Output the (X, Y) coordinate of the center of the cell containing the given text.  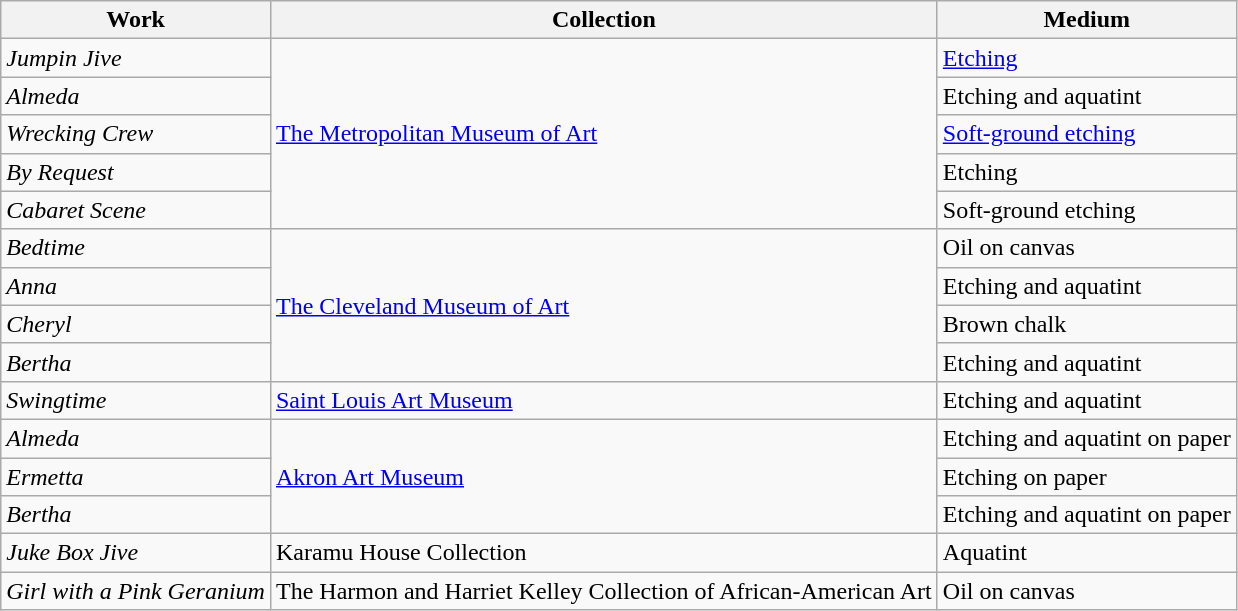
Cabaret Scene (136, 210)
Ermetta (136, 477)
Girl with a Pink Geranium (136, 591)
Saint Louis Art Museum (604, 400)
Swingtime (136, 400)
Aquatint (1086, 553)
Medium (1086, 20)
Brown chalk (1086, 324)
Etching on paper (1086, 477)
Work (136, 20)
Wrecking Crew (136, 134)
Collection (604, 20)
Cheryl (136, 324)
Jumpin Jive (136, 58)
Karamu House Collection (604, 553)
Juke Box Jive (136, 553)
By Request (136, 172)
The Harmon and Harriet Kelley Collection of African-American Art (604, 591)
Akron Art Museum (604, 476)
The Cleveland Museum of Art (604, 305)
The Metropolitan Museum of Art (604, 134)
Anna (136, 286)
Bedtime (136, 248)
